Return the (x, y) coordinate for the center point of the cell that contains the specified text.  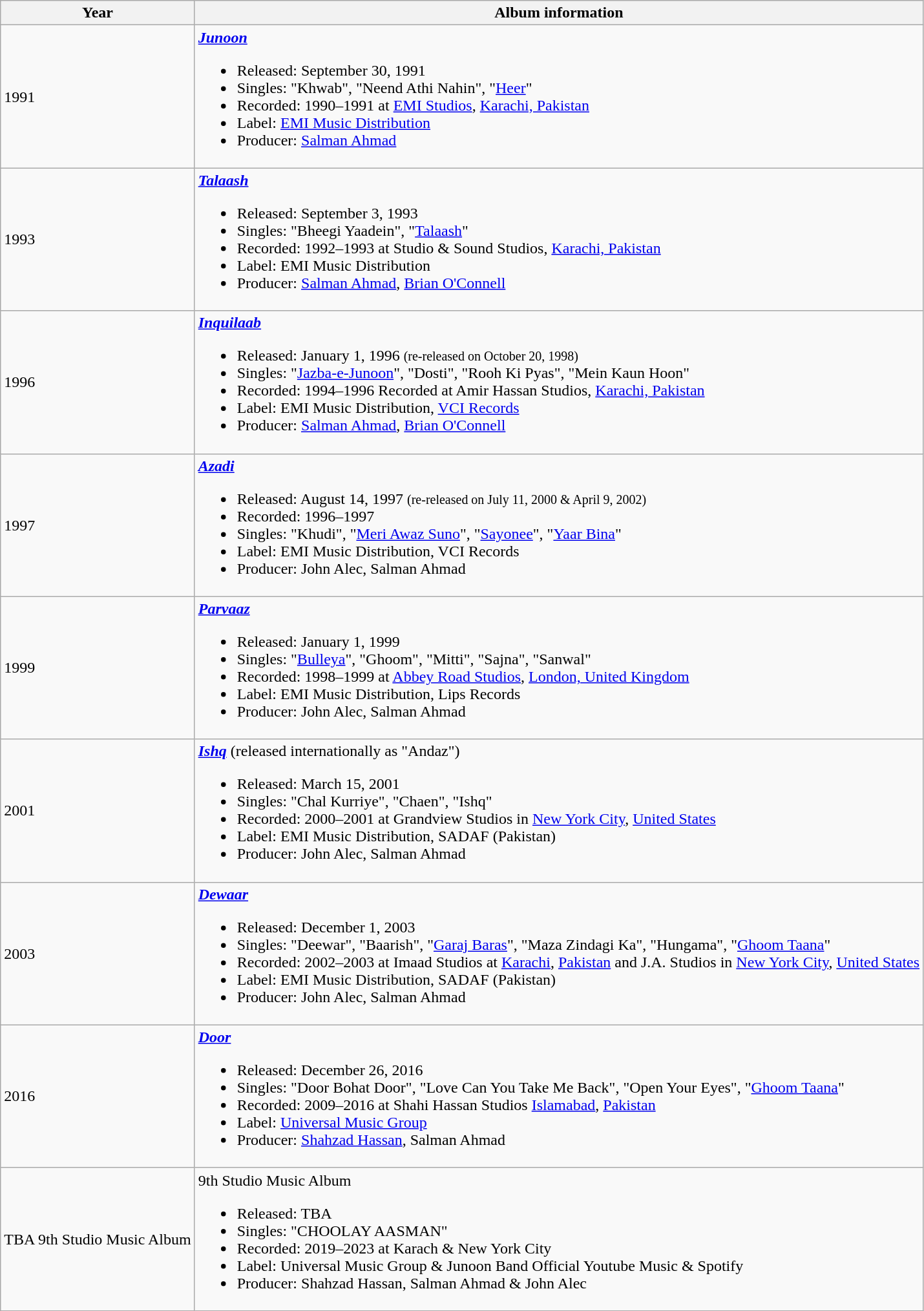
1997 (98, 525)
1996 (98, 383)
Year (98, 13)
TBA 9th Studio Music Album (98, 1239)
1993 (98, 239)
2003 (98, 954)
Album information (558, 13)
1991 (98, 97)
2001 (98, 810)
1999 (98, 668)
2016 (98, 1096)
